Detect which cell encompasses the target text, then output its (X, Y) center coordinate. 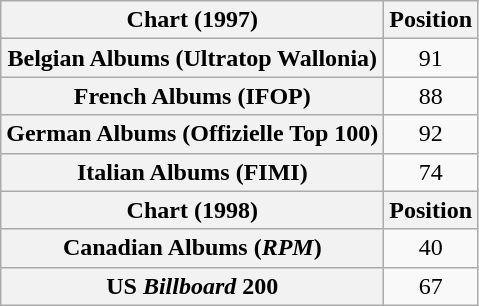
88 (431, 96)
67 (431, 286)
Chart (1998) (192, 210)
German Albums (Offizielle Top 100) (192, 134)
92 (431, 134)
74 (431, 172)
91 (431, 58)
US Billboard 200 (192, 286)
40 (431, 248)
Canadian Albums (RPM) (192, 248)
French Albums (IFOP) (192, 96)
Chart (1997) (192, 20)
Italian Albums (FIMI) (192, 172)
Belgian Albums (Ultratop Wallonia) (192, 58)
